Find where the given text appears and provide that cell's center as [x, y] coordinate. 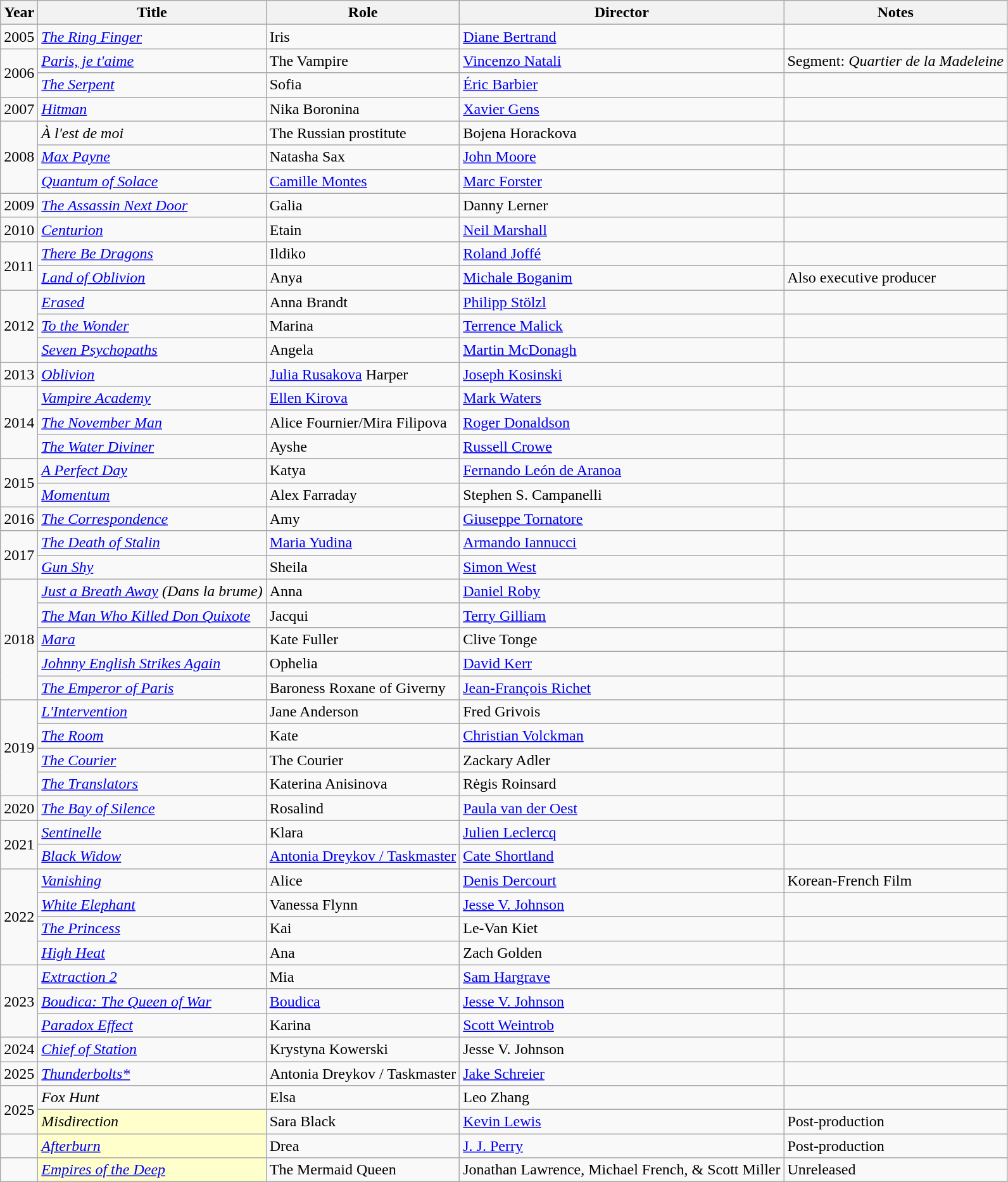
Camille Montes [363, 181]
Misdirection [152, 1122]
2015 [19, 483]
Centurion [152, 229]
Anna Brandt [363, 302]
Sheila [363, 567]
Galia [363, 205]
Momentum [152, 495]
Gun Shy [152, 567]
David Kerr [622, 663]
Hitman [152, 109]
The Room [152, 736]
Bojena Horackova [622, 133]
Alice [363, 880]
2020 [19, 808]
Max Payne [152, 157]
L'Intervention [152, 712]
Black Widow [152, 856]
John Moore [622, 157]
The Ring Finger [152, 37]
Martin McDonagh [622, 350]
The November Man [152, 423]
Alice Fournier/Mira Filipova [363, 423]
Neil Marshall [622, 229]
Kevin Lewis [622, 1122]
Denis Dercourt [622, 880]
Fox Hunt [152, 1098]
The Correspondence [152, 519]
Angela [363, 350]
Éric Barbier [622, 85]
Elsa [363, 1098]
Role [363, 13]
Title [152, 13]
Just a Breath Away (Dans la brume) [152, 591]
Leo Zhang [622, 1098]
Vampire Academy [152, 398]
Marc Forster [622, 181]
2024 [19, 1049]
Kate Fuller [363, 639]
Jonathan Lawrence, Michael French, & Scott Miller [622, 1170]
2006 [19, 73]
The Death of Stalin [152, 543]
The Princess [152, 929]
Mark Waters [622, 398]
Mia [363, 977]
2013 [19, 374]
Etain [363, 229]
Ildiko [363, 253]
Armando Iannucci [622, 543]
Unreleased [895, 1170]
Segment: Quartier de la Madeleine [895, 61]
Notes [895, 13]
Michale Boganim [622, 277]
2017 [19, 555]
Rosalind [363, 808]
Johnny English Strikes Again [152, 663]
2005 [19, 37]
Klara [363, 832]
Danny Lerner [622, 205]
Vanessa Flynn [363, 905]
Vanishing [152, 880]
Fernando León de Aranoa [622, 471]
2010 [19, 229]
2008 [19, 157]
Zackary Adler [622, 760]
Paris, je t'aime [152, 61]
Erased [152, 302]
Le-Van Kiet [622, 929]
Mara [152, 639]
Ellen Kirova [363, 398]
To the Wonder [152, 326]
2021 [19, 844]
Amy [363, 519]
The Serpent [152, 85]
Julia Rusakova Harper [363, 374]
Sam Hargrave [622, 977]
2012 [19, 326]
Anna [363, 591]
Kai [363, 929]
Oblivion [152, 374]
Terry Gilliam [622, 615]
Afterburn [152, 1146]
2014 [19, 423]
Russell Crowe [622, 447]
Chief of Station [152, 1049]
The Water Diviner [152, 447]
The Russian prostitute [363, 133]
Iris [363, 37]
Jane Anderson [363, 712]
2011 [19, 265]
Boudica: The Queen of War [152, 1001]
Year [19, 13]
Katya [363, 471]
Paradox Effect [152, 1025]
Director [622, 13]
Karina [363, 1025]
2023 [19, 1001]
2019 [19, 748]
There Be Dragons [152, 253]
Boudica [363, 1001]
Katerina Anisinova [363, 784]
Paula van der Oest [622, 808]
Natasha Sax [363, 157]
Ayshe [363, 447]
Maria Yudina [363, 543]
Drea [363, 1146]
2016 [19, 519]
Philipp Stölzl [622, 302]
2009 [19, 205]
Ophelia [363, 663]
Jean-François Richet [622, 687]
Sentinelle [152, 832]
The Emperor of Paris [152, 687]
Marina [363, 326]
Stephen S. Campanelli [622, 495]
Scott Weintrob [622, 1025]
Terrence Malick [622, 326]
High Heat [152, 953]
Zach Golden [622, 953]
Quantum of Solace [152, 181]
The Assassin Next Door [152, 205]
Diane Bertrand [622, 37]
2007 [19, 109]
Baroness Roxane of Giverny [363, 687]
The Bay of Silence [152, 808]
Sofia [363, 85]
J. J. Perry [622, 1146]
Land of Oblivion [152, 277]
Extraction 2 [152, 977]
Fred Grivois [622, 712]
Also executive producer [895, 277]
Kate [363, 736]
À l'est de moi [152, 133]
The Mermaid Queen [363, 1170]
Joseph Kosinski [622, 374]
Ana [363, 953]
White Elephant [152, 905]
Jake Schreier [622, 1074]
The Man Who Killed Don Quixote [152, 615]
Rėgis Roinsard [622, 784]
Cate Shortland [622, 856]
Alex Farraday [363, 495]
2022 [19, 917]
2018 [19, 639]
Xavier Gens [622, 109]
Roger Donaldson [622, 423]
Nika Boronina [363, 109]
A Perfect Day [152, 471]
Clive Tonge [622, 639]
The Vampire [363, 61]
Giuseppe Tornatore [622, 519]
Jacqui [363, 615]
Roland Joffé [622, 253]
Anya [363, 277]
Sara Black [363, 1122]
Simon West [622, 567]
Thunderbolts* [152, 1074]
Krystyna Kowerski [363, 1049]
Seven Psychopaths [152, 350]
Empires of the Deep [152, 1170]
Daniel Roby [622, 591]
Vincenzo Natali [622, 61]
Julien Leclercq [622, 832]
The Translators [152, 784]
Korean-French Film [895, 880]
Christian Volckman [622, 736]
